Extract the (x, y) coordinate from the center of the cell holding the provided text.  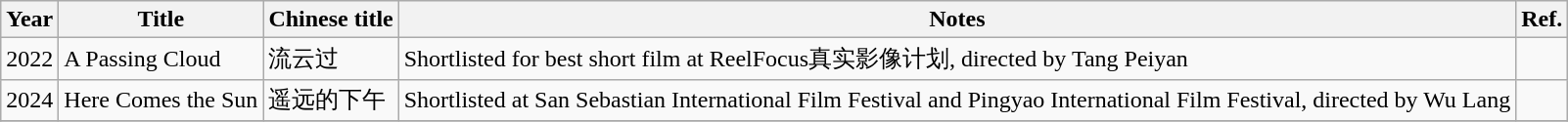
Year (29, 20)
Shortlisted for best short film at ReelFocus真实影像计划, directed by Tang Peiyan (957, 59)
Shortlisted at San Sebastian International Film Festival and Pingyao International Film Festival, directed by Wu Lang (957, 100)
2024 (29, 100)
A Passing Cloud (161, 59)
Ref. (1543, 20)
流云过 (331, 59)
Here Comes the Sun (161, 100)
2022 (29, 59)
Notes (957, 20)
Chinese title (331, 20)
Title (161, 20)
遥远的下午 (331, 100)
